Pinpoint the cell where the given text exists, returning its [x, y] midpoint coordinate. 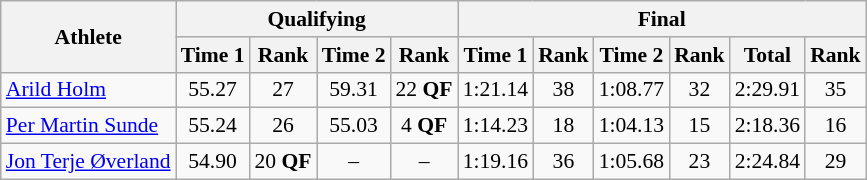
Final [662, 19]
20 QF [284, 162]
Qualifying [317, 19]
23 [700, 162]
29 [836, 162]
1:14.23 [496, 126]
Arild Holm [88, 90]
15 [700, 126]
16 [836, 126]
Jon Terje Øverland [88, 162]
54.90 [213, 162]
27 [284, 90]
1:19.16 [496, 162]
55.24 [213, 126]
55.27 [213, 90]
1:05.68 [632, 162]
55.03 [354, 126]
1:04.13 [632, 126]
1:08.77 [632, 90]
36 [564, 162]
4 QF [424, 126]
Athlete [88, 36]
2:18.36 [768, 126]
18 [564, 126]
26 [284, 126]
Per Martin Sunde [88, 126]
22 QF [424, 90]
2:24.84 [768, 162]
32 [700, 90]
1:21.14 [496, 90]
38 [564, 90]
2:29.91 [768, 90]
59.31 [354, 90]
35 [836, 90]
Total [768, 55]
